Locate the cell with the specified text and output its (x, y) center coordinate. 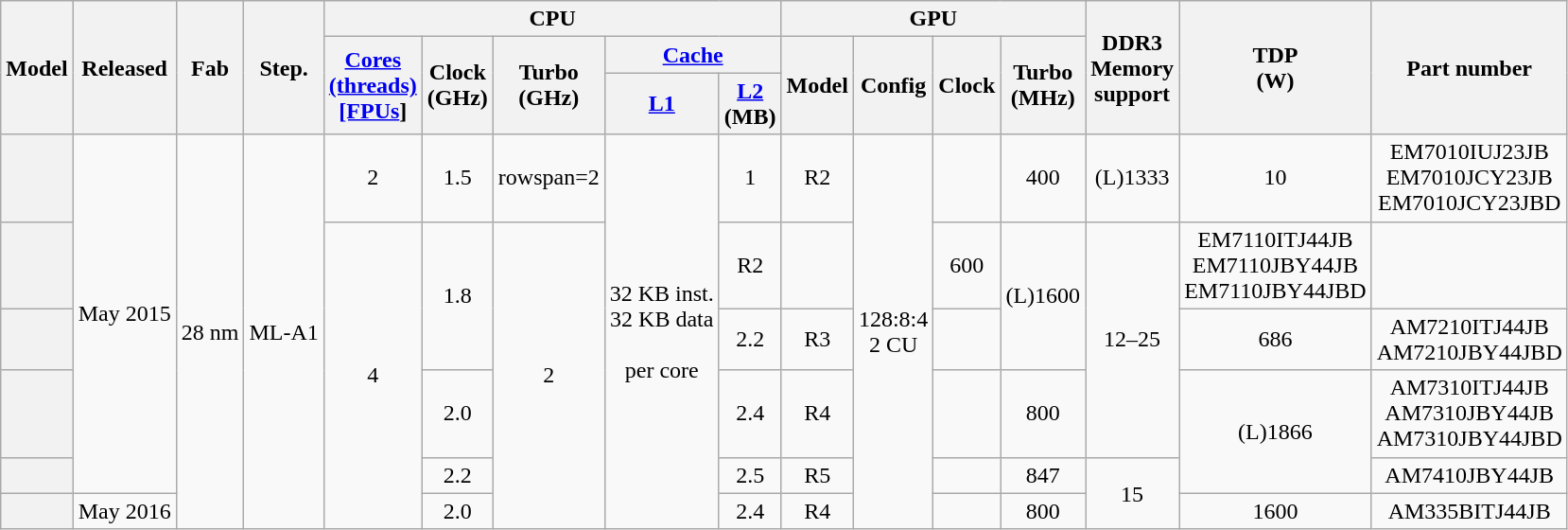
CPU (552, 19)
Cache (692, 55)
TDP(W) (1276, 68)
128:8:42 CU (893, 331)
Config (893, 85)
Clock (967, 85)
(L)1866 (1276, 432)
R5 (817, 475)
10 (1276, 178)
1.5 (458, 178)
15 (1133, 493)
Step. (284, 68)
AM7410JBY44JB (1470, 475)
R3 (817, 339)
Released (125, 68)
Turbo(GHz) (549, 85)
ML-A1 (284, 331)
400 (1043, 178)
Cores(threads)[FPUs] (373, 85)
AM7210ITJ44JB AM7210JBY44JBD (1470, 339)
L1 (662, 104)
686 (1276, 339)
GPU (933, 19)
Turbo(MHz) (1043, 85)
(L)1333 (1133, 178)
600 (967, 265)
EM7010IUJ23JB EM7010JCY23JB EM7010JCY23JBD (1470, 178)
4 (373, 375)
May 2016 (125, 511)
L2(MB) (750, 104)
847 (1043, 475)
Fab (210, 68)
DDR3Memorysupport (1133, 68)
(L)1600 (1043, 295)
Part number (1470, 68)
12–25 (1133, 339)
AM7310ITJ44JB AM7310JBY44JB AM7310JBY44JBD (1470, 414)
EM7110ITJ44JB EM7110JBY44JB EM7110JBY44JBD (1276, 265)
1 (750, 178)
AM335BITJ44JB (1470, 511)
May 2015 (125, 314)
1.8 (458, 295)
Clock(GHz) (458, 85)
1600 (1276, 511)
2.5 (750, 475)
32 KB inst.32 KB dataper core (662, 331)
rowspan=2 (549, 178)
28 nm (210, 331)
